Pinpoint the cell where the given text exists, returning its [X, Y] midpoint coordinate. 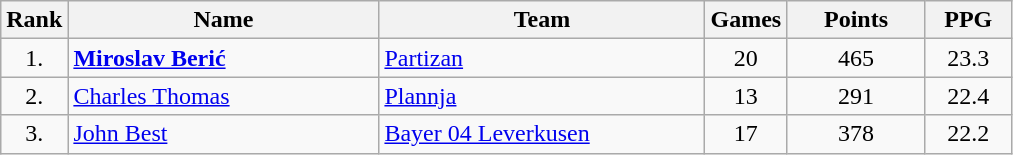
PPG [968, 20]
2. [34, 96]
291 [856, 96]
Bayer 04 Leverkusen [542, 134]
22.2 [968, 134]
17 [746, 134]
Name [224, 20]
3. [34, 134]
Games [746, 20]
13 [746, 96]
465 [856, 58]
John Best [224, 134]
Plannja [542, 96]
20 [746, 58]
Rank [34, 20]
Points [856, 20]
Team [542, 20]
22.4 [968, 96]
Miroslav Berić [224, 58]
1. [34, 58]
378 [856, 134]
23.3 [968, 58]
Partizan [542, 58]
Charles Thomas [224, 96]
